Capture the cell that displays the provided text and extract its [x, y] central coordinate. 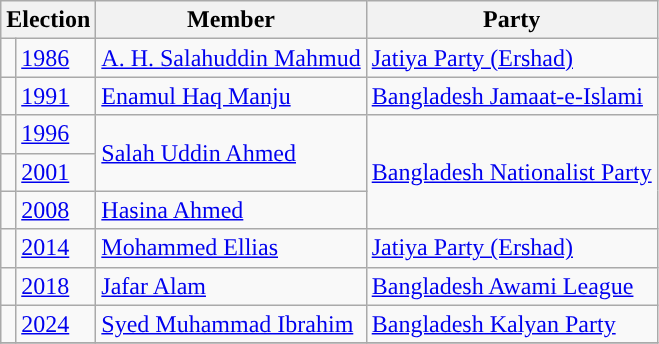
Election [48, 20]
A. H. Salahuddin Mahmud [231, 58]
2008 [56, 210]
Hasina Ahmed [231, 210]
Salah Uddin Ahmed [231, 153]
Bangladesh Awami League [512, 286]
1991 [56, 96]
Jafar Alam [231, 286]
1996 [56, 134]
2024 [56, 324]
Party [512, 20]
2001 [56, 172]
Bangladesh Nationalist Party [512, 172]
Bangladesh Kalyan Party [512, 324]
Member [231, 20]
Syed Muhammad Ibrahim [231, 324]
2014 [56, 248]
Bangladesh Jamaat-e-Islami [512, 96]
2018 [56, 286]
Enamul Haq Manju [231, 96]
Mohammed Ellias [231, 248]
1986 [56, 58]
